Provide the [x, y] coordinate of the cell's center where the given text is located.  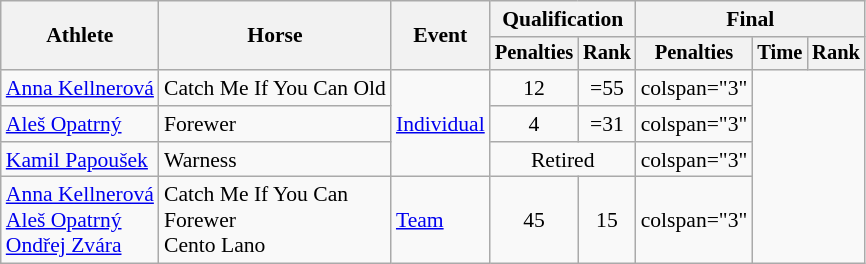
Final [750, 19]
Warness [275, 160]
=55 [607, 88]
Catch Me If You CanForewerCento Lano [275, 220]
Athlete [80, 36]
12 [534, 88]
Retired [563, 160]
Anna KellnerováAleš OpatrnýOndřej Zvára [80, 220]
Catch Me If You Can Old [275, 88]
Qualification [563, 19]
Forewer [275, 124]
4 [534, 124]
Anna Kellnerová [80, 88]
Time [780, 54]
Horse [275, 36]
Team [440, 220]
=31 [607, 124]
45 [534, 220]
Individual [440, 124]
Aleš Opatrný [80, 124]
15 [607, 220]
Kamil Papoušek [80, 160]
Event [440, 36]
